Search for the cell housing the specified text and yield its (X, Y) center coordinate. 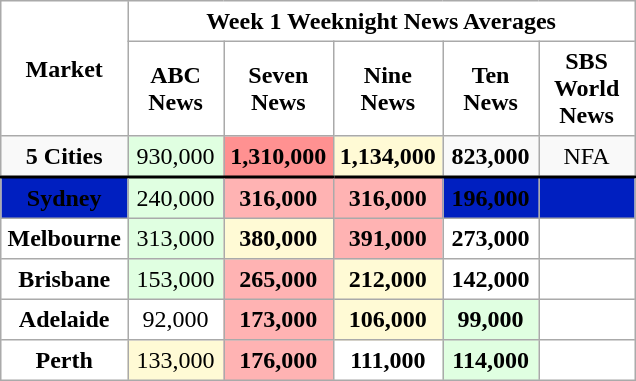
173,000 (279, 319)
196,000 (491, 198)
5 Cities (64, 156)
823,000 (491, 156)
133,000 (176, 360)
Week 1 Weeknight News Averages (382, 21)
153,000 (176, 279)
240,000 (176, 198)
Brisbane (64, 279)
Adelaide (64, 319)
Seven News (279, 88)
99,000 (491, 319)
ABC News (176, 88)
92,000 (176, 319)
114,000 (491, 360)
212,000 (388, 279)
Nine News (388, 88)
142,000 (491, 279)
111,000 (388, 360)
265,000 (279, 279)
SBS World News (587, 88)
106,000 (388, 319)
Perth (64, 360)
380,000 (279, 238)
176,000 (279, 360)
Sydney (64, 198)
Ten News (491, 88)
NFA (587, 156)
Market (64, 68)
930,000 (176, 156)
391,000 (388, 238)
1,134,000 (388, 156)
1,310,000 (279, 156)
Melbourne (64, 238)
273,000 (491, 238)
313,000 (176, 238)
